For the text-containing cell, return its midpoint in (x, y) coordinate format. 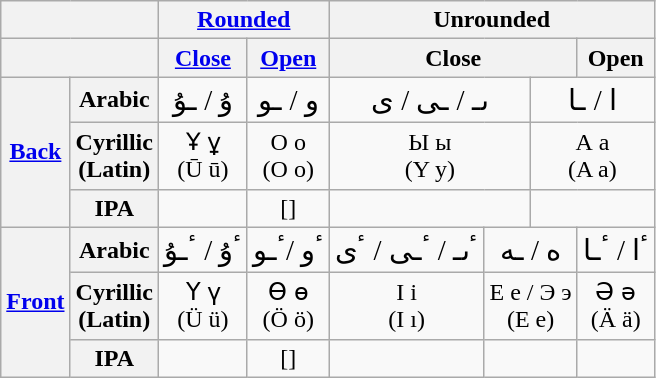
Rounded (244, 20)
ـۇ‎ / ۇ‎ (202, 100)
ٴـۇ‎ / ‎ٴۇ (202, 250)
Front (36, 302)
Unrounded (492, 20)
Ә ә(Ä ä) (616, 306)
А а(A a) (593, 156)
ىـ / ـى / ى‎ (430, 100)
Ө ө(Ö ö) (288, 306)
ا / ‍ـا (593, 100)
ٴىـ / ٴـى / ٴى‎ (406, 250)
Ұ ұ(Ū ū) (202, 156)
Ү ү(Ü ü) (202, 306)
ـو‎ / و‎ (288, 100)
Back (36, 152)
О о(O o) (288, 156)
ٴـو‎/ ٴو‎ (288, 250)
ە / ـە (530, 250)
Ы ы(Y y) (430, 156)
І і(I ı) (406, 306)
ٴا / ‍ٴـا (616, 250)
Е е / Э э(E e) (530, 306)
